Return the [X, Y] coordinate for the center point of the cell that contains the specified text.  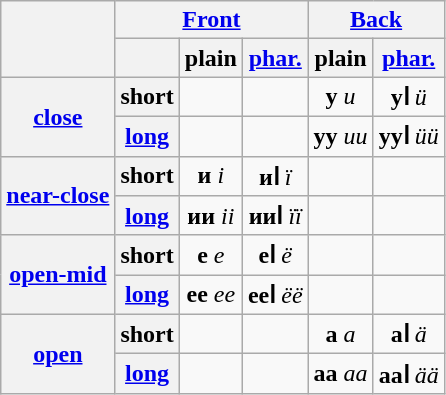
Back [376, 20]
close [58, 116]
eeӏ ëë [275, 295]
Front [212, 20]
и i [210, 176]
ииӏ ïï [275, 216]
ee ee [210, 295]
near-close [58, 196]
уӏ ü [408, 97]
aa aa [340, 374]
ии ii [210, 216]
open-mid [58, 274]
еӏ ë [275, 255]
у u [340, 97]
aaӏ ää [408, 374]
ууӏ üü [408, 136]
open [58, 354]
аӏ ä [408, 334]
уу uu [340, 136]
е e [210, 255]
а a [340, 334]
иӏ ï [275, 176]
